Provide the [x, y] coordinate of the cell's center where the given text is located.  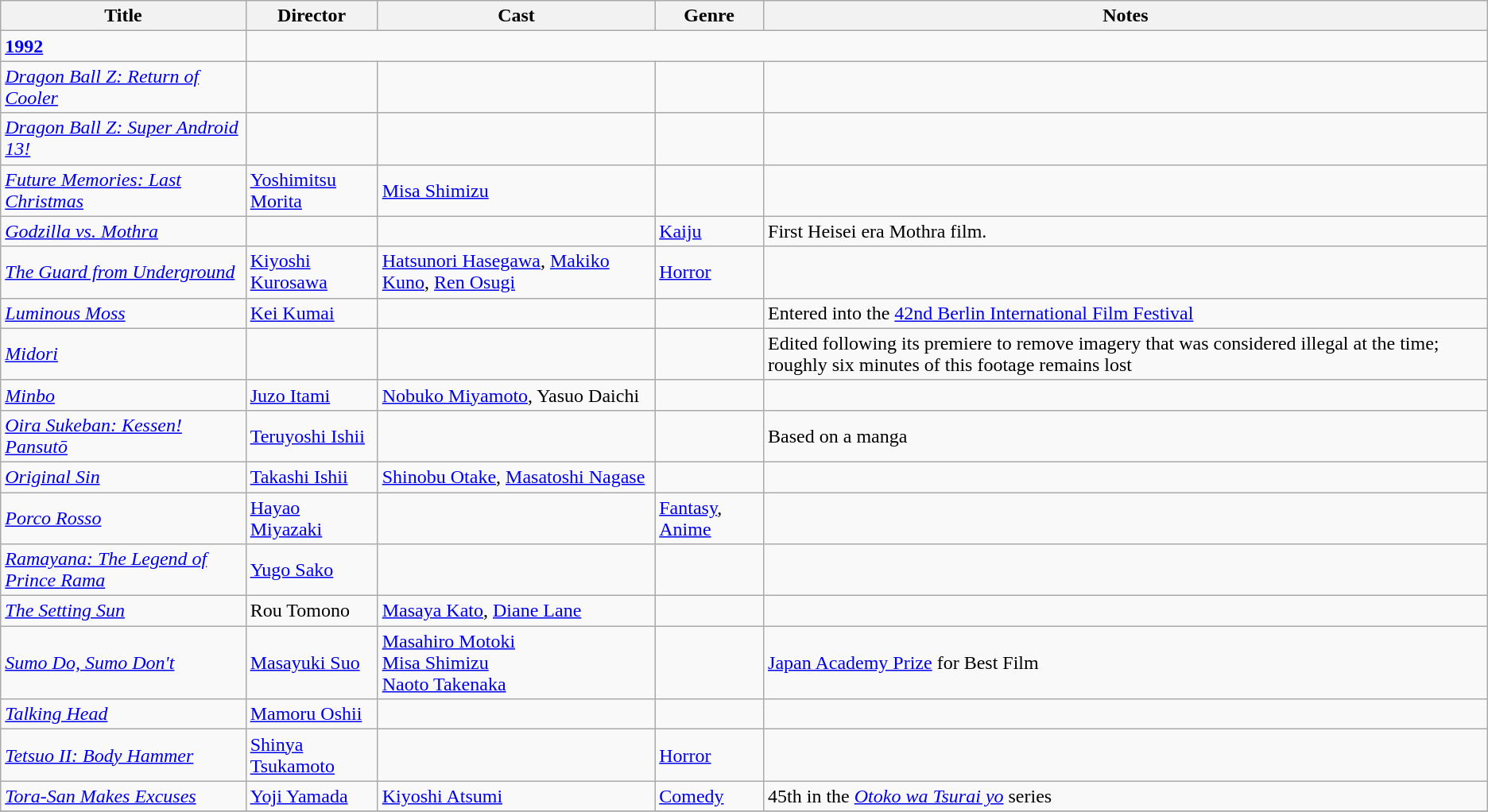
Based on a manga [1126, 435]
Dragon Ball Z: Super Android 13! [123, 138]
The Setting Sun [123, 611]
Kei Kumai [312, 313]
Kaiju [709, 231]
Oira Sukeban: Kessen! Pansutō [123, 435]
Masaya Kato, Diane Lane [517, 611]
Minbo [123, 395]
1992 [123, 46]
Original Sin [123, 477]
Teruyoshi Ishii [312, 435]
Kiyoshi Atsumi [517, 796]
Japan Academy Prize for Best Film [1126, 663]
Hayao Miyazaki [312, 518]
Title [123, 16]
Kiyoshi Kurosawa [312, 272]
Midori [123, 354]
Fantasy, Anime [709, 518]
Cast [517, 16]
Hatsunori Hasegawa, Makiko Kuno, Ren Osugi [517, 272]
Nobuko Miyamoto, Yasuo Daichi [517, 395]
Ramayana: The Legend of Prince Rama [123, 570]
Misa Shimizu [517, 191]
Genre [709, 16]
Masayuki Suo [312, 663]
Talking Head [123, 714]
Rou Tomono [312, 611]
Yoji Yamada [312, 796]
Entered into the 42nd Berlin International Film Festival [1126, 313]
Masahiro MotokiMisa Shimizu Naoto Takenaka [517, 663]
Director [312, 16]
Yoshimitsu Morita [312, 191]
Dragon Ball Z: Return of Cooler [123, 87]
Luminous Moss [123, 313]
Future Memories: Last Christmas [123, 191]
First Heisei era Mothra film. [1126, 231]
Mamoru Oshii [312, 714]
Shinya Tsukamoto [312, 755]
Tetsuo II: Body Hammer [123, 755]
The Guard from Underground [123, 272]
Edited following its premiere to remove imagery that was considered illegal at the time; roughly six minutes of this footage remains lost [1126, 354]
Yugo Sako [312, 570]
Shinobu Otake, Masatoshi Nagase [517, 477]
Juzo Itami [312, 395]
Sumo Do, Sumo Don't [123, 663]
Godzilla vs. Mothra [123, 231]
Comedy [709, 796]
Tora-San Makes Excuses [123, 796]
Takashi Ishii [312, 477]
Notes [1126, 16]
Porco Rosso [123, 518]
45th in the Otoko wa Tsurai yo series [1126, 796]
